Identify which cell holds the provided text, then report its [X, Y] central coordinate. 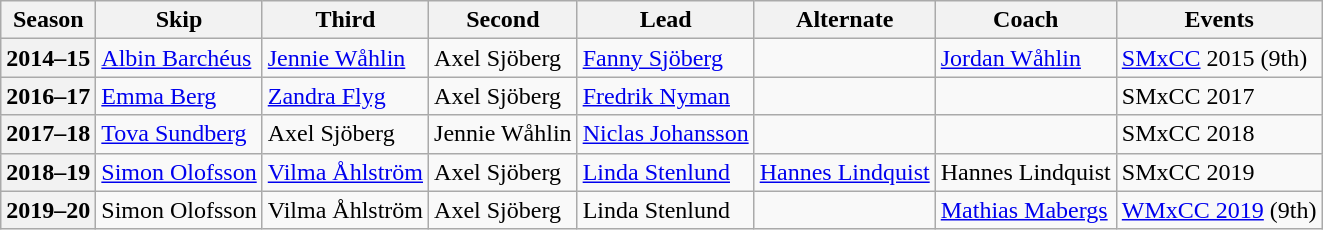
Fredrik Nyman [666, 96]
Emma Berg [179, 96]
Second [504, 20]
SMxCC 2017 [1219, 96]
2014–15 [48, 58]
Fanny Sjöberg [666, 58]
Lead [666, 20]
Niclas Johansson [666, 134]
Third [345, 20]
Season [48, 20]
Skip [179, 20]
Zandra Flyg [345, 96]
2018–19 [48, 172]
2017–18 [48, 134]
SMxCC 2015 (9th) [1219, 58]
SMxCC 2019 [1219, 172]
Alternate [844, 20]
Jordan Wåhlin [1026, 58]
Events [1219, 20]
Mathias Mabergs [1026, 210]
2019–20 [48, 210]
WMxCC 2019 (9th) [1219, 210]
Coach [1026, 20]
2016–17 [48, 96]
Tova Sundberg [179, 134]
Albin Barchéus [179, 58]
SMxCC 2018 [1219, 134]
